Pinpoint the cell where the given text exists, returning its [x, y] midpoint coordinate. 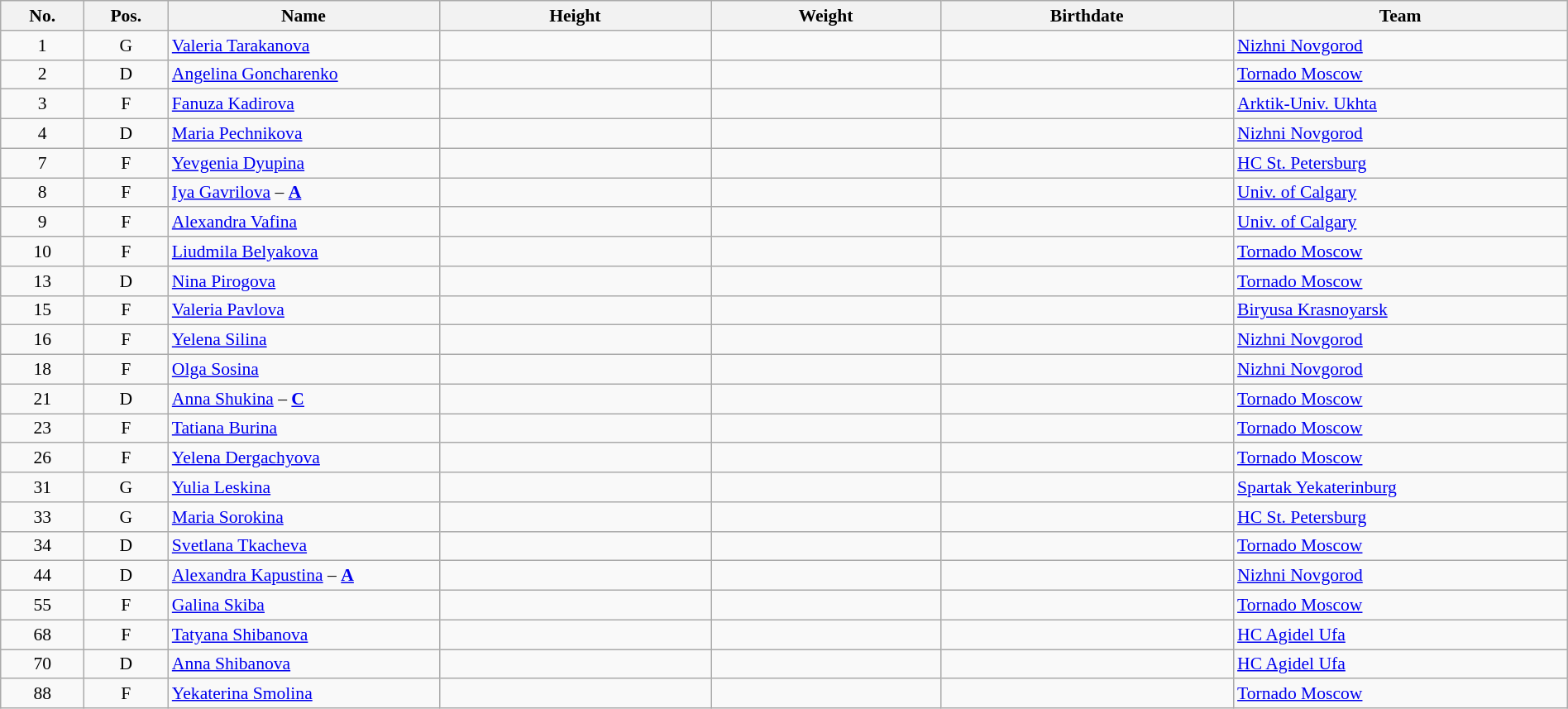
Fanuza Kadirova [304, 104]
Weight [826, 16]
34 [43, 546]
Yelena Dergachyova [304, 458]
Yelena Silina [304, 340]
Olga Sosina [304, 370]
2 [43, 74]
Spartak Yekaterinburg [1400, 487]
Alexandra Kapustina – A [304, 576]
16 [43, 340]
13 [43, 281]
23 [43, 429]
Maria Pechnikova [304, 134]
Name [304, 16]
26 [43, 458]
Anna Shukina – C [304, 399]
4 [43, 134]
1 [43, 46]
70 [43, 664]
8 [43, 193]
Team [1400, 16]
21 [43, 399]
Biryusa Krasnoyarsk [1400, 310]
Nina Pirogova [304, 281]
10 [43, 252]
Alexandra Vafina [304, 223]
Anna Shibanova [304, 664]
68 [43, 635]
No. [43, 16]
Valeria Tarakanova [304, 46]
Pos. [126, 16]
Height [575, 16]
Birthdate [1087, 16]
Arktik-Univ. Ukhta [1400, 104]
Valeria Pavlova [304, 310]
Svetlana Tkacheva [304, 546]
Tatiana Burina [304, 429]
Yulia Leskina [304, 487]
Galina Skiba [304, 606]
Tatyana Shibanova [304, 635]
33 [43, 517]
55 [43, 606]
Maria Sorokina [304, 517]
Yevgenia Dyupina [304, 163]
Yekaterina Smolina [304, 694]
31 [43, 487]
Iya Gavrilova – A [304, 193]
Liudmila Belyakova [304, 252]
7 [43, 163]
9 [43, 223]
44 [43, 576]
18 [43, 370]
3 [43, 104]
Angelina Goncharenko [304, 74]
15 [43, 310]
88 [43, 694]
